Extract the [x, y] coordinate from the center of the cell holding the provided text.  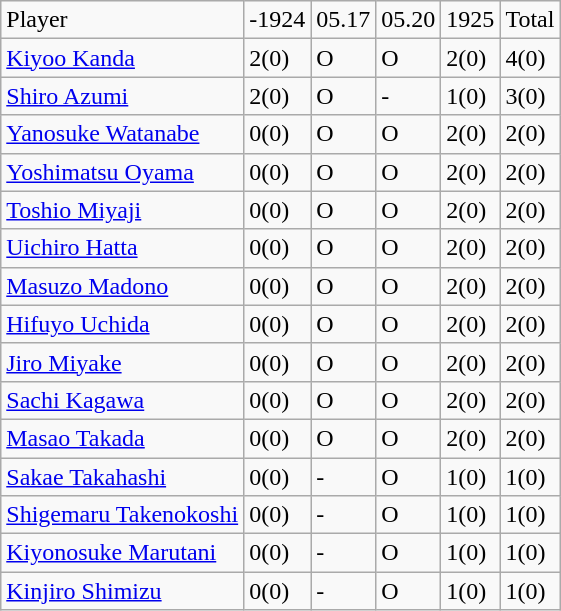
Uichiro Hatta [122, 248]
Toshio Miyaji [122, 210]
-1924 [278, 20]
4(0) [530, 58]
Masuzo Madono [122, 286]
Jiro Miyake [122, 362]
Kiyoo Kanda [122, 58]
Sakae Takahashi [122, 477]
Kinjiro Shimizu [122, 591]
05.20 [408, 20]
Yoshimatsu Oyama [122, 172]
Kiyonosuke Marutani [122, 553]
Shiro Azumi [122, 96]
Shigemaru Takenokoshi [122, 515]
3(0) [530, 96]
Sachi Kagawa [122, 400]
Player [122, 20]
Total [530, 20]
Yanosuke Watanabe [122, 134]
Hifuyo Uchida [122, 324]
05.17 [344, 20]
1925 [470, 20]
Masao Takada [122, 438]
